Return (x, y) of the center of cell containing provided text 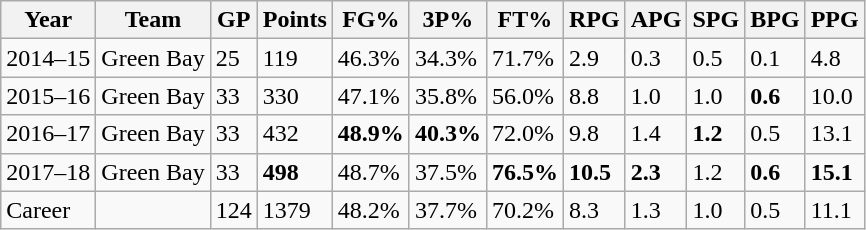
8.3 (594, 210)
RPG (594, 20)
1.4 (656, 134)
2016–17 (48, 134)
2014–15 (48, 58)
35.8% (448, 96)
0.3 (656, 58)
Career (48, 210)
9.8 (594, 134)
4.8 (834, 58)
2015–16 (48, 96)
10.0 (834, 96)
0.1 (775, 58)
11.1 (834, 210)
330 (294, 96)
71.7% (524, 58)
37.7% (448, 210)
2017–18 (48, 172)
2.9 (594, 58)
1379 (294, 210)
498 (294, 172)
15.1 (834, 172)
8.8 (594, 96)
72.0% (524, 134)
BPG (775, 20)
124 (234, 210)
PPG (834, 20)
Team (153, 20)
10.5 (594, 172)
37.5% (448, 172)
119 (294, 58)
47.1% (370, 96)
70.2% (524, 210)
FT% (524, 20)
48.2% (370, 210)
25 (234, 58)
3P% (448, 20)
48.9% (370, 134)
34.3% (448, 58)
2.3 (656, 172)
13.1 (834, 134)
432 (294, 134)
46.3% (370, 58)
48.7% (370, 172)
FG% (370, 20)
1.3 (656, 210)
76.5% (524, 172)
APG (656, 20)
56.0% (524, 96)
SPG (716, 20)
40.3% (448, 134)
GP (234, 20)
Year (48, 20)
Points (294, 20)
